Return the [x, y] coordinate for the center point of the cell that contains the specified text.  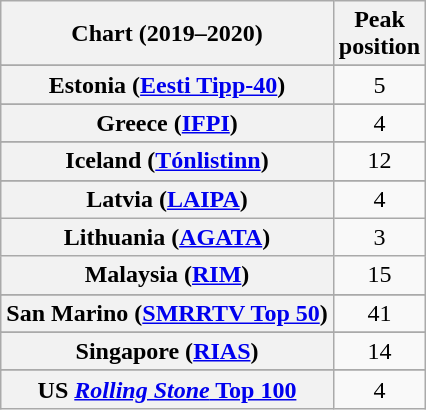
5 [379, 85]
Latvia (LAIPA) [168, 199]
41 [379, 313]
Lithuania (AGATA) [168, 237]
3 [379, 237]
Malaysia (RIM) [168, 275]
Iceland (Tónlistinn) [168, 161]
Greece (IFPI) [168, 123]
Chart (2019–2020) [168, 34]
US Rolling Stone Top 100 [168, 389]
12 [379, 161]
Estonia (Eesti Tipp-40) [168, 85]
Peakposition [379, 34]
15 [379, 275]
14 [379, 351]
Singapore (RIAS) [168, 351]
San Marino (SMRRTV Top 50) [168, 313]
